Scan for the cell matching the given text and deliver its (x, y) coordinate at center. 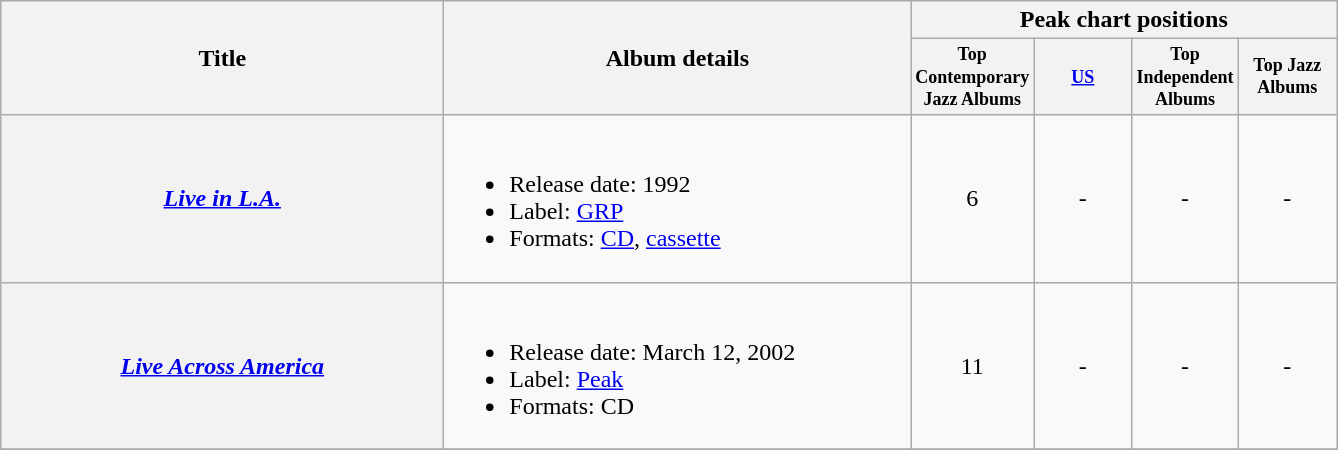
Peak chart positions (1124, 20)
Album details (678, 58)
Top Independent Albums (1185, 77)
Release date: March 12, 2002Label: PeakFormats: CD (678, 366)
Title (222, 58)
6 (972, 198)
11 (972, 366)
Top Contemporary Jazz Albums (972, 77)
Release date: 1992Label: GRPFormats: CD, cassette (678, 198)
Live Across America (222, 366)
Top Jazz Albums (1288, 77)
Live in L.A. (222, 198)
US (1084, 77)
